Output the (x, y) coordinate of the center of the cell containing the given text.  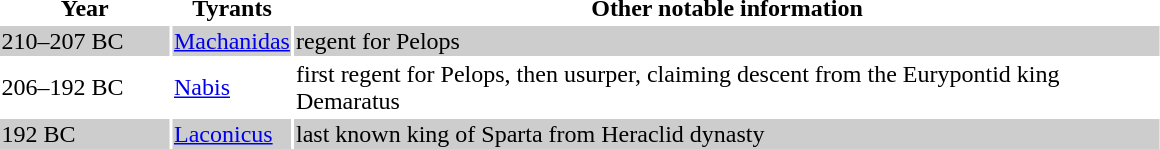
first regent for Pelops, then usurper, claiming descent from the Eurypontid king Demaratus (726, 88)
Laconicus (232, 134)
last known king of Sparta from Heraclid dynasty (726, 134)
210–207 BC (85, 41)
206–192 BC (85, 88)
regent for Pelops (726, 41)
Machanidas (232, 41)
Nabis (232, 88)
192 BC (85, 134)
